Provide the (X, Y) coordinate of the cell's center where the given text is located.  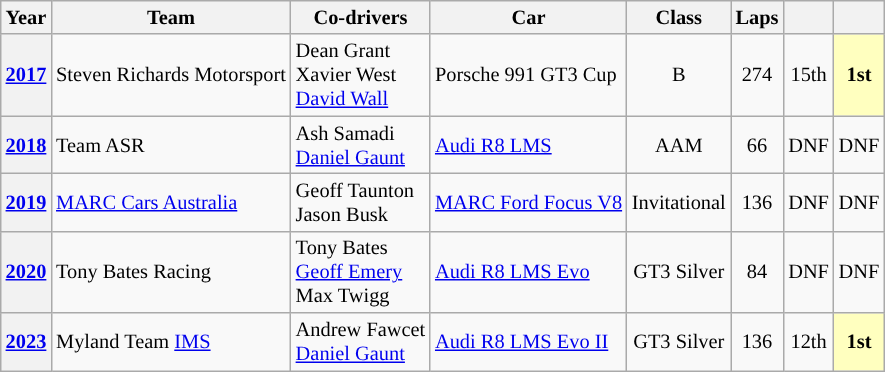
2020 (26, 272)
Dean Grant Xavier West David Wall (360, 75)
Andrew Fawcet Daniel Gaunt (360, 342)
Invitational (679, 202)
2023 (26, 342)
2018 (26, 145)
Tony Bates Geoff Emery Max Twigg (360, 272)
B (679, 75)
MARC Ford Focus V8 (528, 202)
Audi R8 LMS (528, 145)
2017 (26, 75)
AAM (679, 145)
2019 (26, 202)
15th (808, 75)
Porsche 991 GT3 Cup (528, 75)
274 (758, 75)
12th (808, 342)
MARC Cars Australia (171, 202)
Myland Team IMS (171, 342)
Tony Bates Racing (171, 272)
Team ASR (171, 145)
66 (758, 145)
Audi R8 LMS Evo (528, 272)
Steven Richards Motorsport (171, 75)
Ash Samadi Daniel Gaunt (360, 145)
Laps (758, 17)
Team (171, 17)
Co-drivers (360, 17)
Geoff Taunton Jason Busk (360, 202)
Audi R8 LMS Evo II (528, 342)
84 (758, 272)
Year (26, 17)
Class (679, 17)
Car (528, 17)
